Return (X, Y) of the center of cell containing provided text 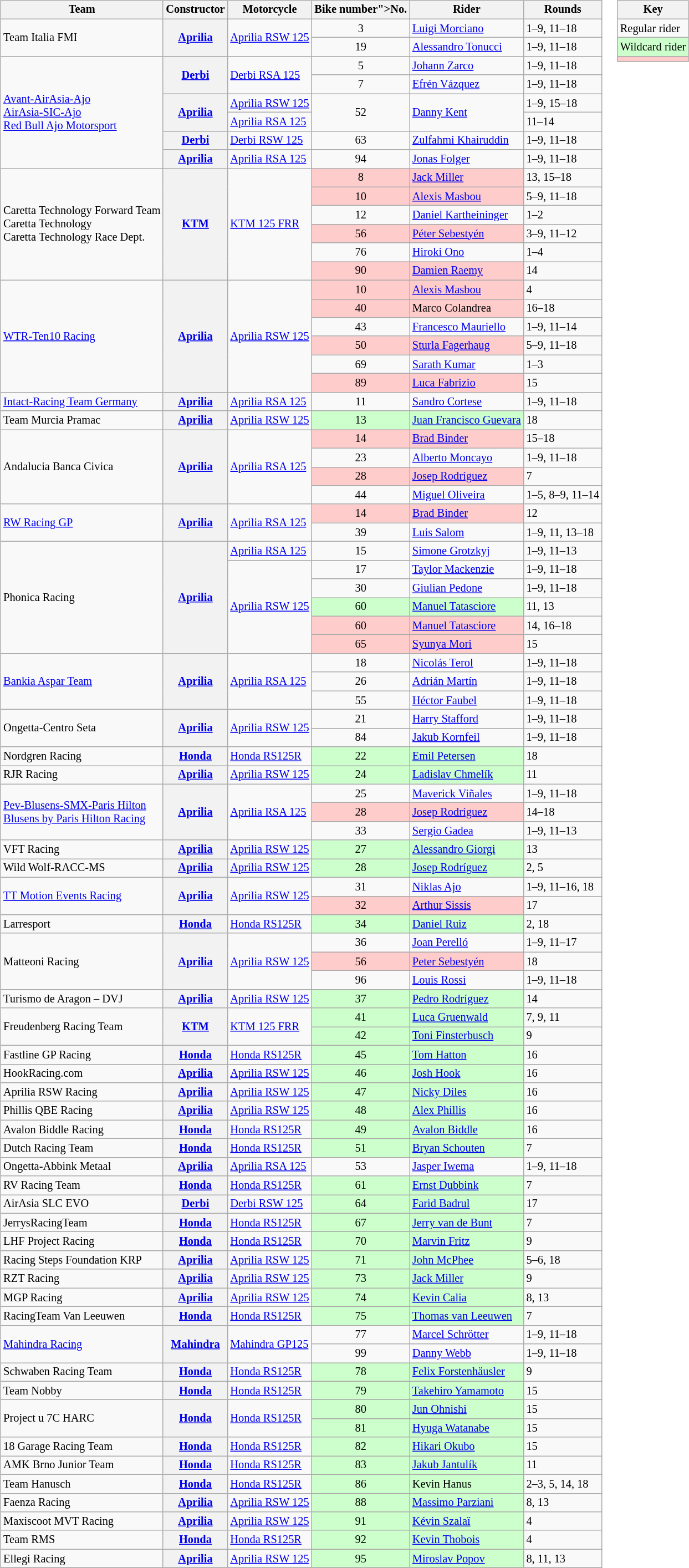
36 (361, 943)
Ellegi Racing (82, 1559)
91 (361, 1521)
VFT Racing (82, 849)
73 (361, 1279)
Team Hanusch (82, 1484)
Key (653, 10)
43 (361, 327)
99 (361, 1353)
Ernst Dubbink (467, 1185)
Sarath Kumar (467, 364)
Luigi Morciano (467, 28)
64 (361, 1204)
Maverick Viñales (467, 793)
2, 18 (563, 924)
65 (361, 644)
61 (361, 1185)
Daniel Kartheininger (467, 215)
27 (361, 849)
Wildcard rider (653, 47)
Phillis QBE Racing (82, 1111)
Taylor Mackenzie (467, 569)
5–6, 18 (563, 1260)
Freudenberg Racing Team (82, 1027)
Racing Steps Foundation KRP (82, 1260)
Efrén Vázquez (467, 84)
Larresport (82, 924)
1–9, 11–14 (563, 327)
AirAsia SLC EVO (82, 1204)
WTR-Ten10 Racing (82, 336)
44 (361, 495)
Caretta Technology Forward TeamCaretta TechnologyCaretta Technology Race Dept. (82, 225)
AMK Brno Junior Team (82, 1465)
Hikari Okubo (467, 1447)
37 (361, 999)
78 (361, 1372)
45 (361, 1055)
Héctor Faubel (467, 700)
Massimo Parziani (467, 1503)
Jerry van de Bunt (467, 1223)
Sturla Fagerhaug (467, 345)
LHF Project Racing (82, 1241)
79 (361, 1391)
Turismo de Aragon – DVJ (82, 999)
Harry Stafford (467, 719)
RV Racing Team (82, 1185)
14–18 (563, 812)
Kévin Szalaï (467, 1521)
Pev-Blusens-SMX-Paris HiltonBlusens by Paris Hilton Racing (82, 812)
Johann Zarco (467, 66)
7, 9, 11 (563, 1017)
Tom Hatton (467, 1055)
24 (361, 775)
80 (361, 1409)
18 Garage Racing Team (82, 1447)
33 (361, 831)
Matteoni Racing (82, 961)
82 (361, 1447)
John McPhee (467, 1260)
Team Italia FMI (82, 38)
51 (361, 1148)
Schwaben Racing Team (82, 1372)
Fastline GP Racing (82, 1055)
Project u 7C HARC (82, 1418)
Emil Petersen (467, 756)
Team (82, 10)
Nicky Diles (467, 1092)
Jasper Iwema (467, 1167)
63 (361, 140)
1–9, 15–18 (563, 103)
Hyuga Watanabe (467, 1428)
Andalucia Banca Civica (82, 467)
77 (361, 1335)
19 (361, 47)
71 (361, 1260)
11–14 (563, 122)
48 (361, 1111)
Derbi RSA 125 (270, 75)
47 (361, 1092)
Francesco Mauriello (467, 327)
15–18 (563, 439)
8 (361, 178)
Avant-AirAsia-AjoAirAsia-SIC-AjoRed Bull Ajo Motorsport (82, 113)
Rounds (563, 10)
Bryan Schouten (467, 1148)
Kevin Thobois (467, 1540)
Takehiro Yamamoto (467, 1391)
RJR Racing (82, 775)
Joan Perelló (467, 943)
HookRacing.com (82, 1073)
RZT Racing (82, 1279)
25 (361, 793)
11, 13 (563, 607)
Peter Sebestyén (467, 961)
Danny Kent (467, 112)
96 (361, 980)
3 (361, 28)
Kevin Calia (467, 1297)
Jonas Folger (467, 159)
Mahindra GP125 (270, 1344)
67 (361, 1223)
Kevin Hanus (467, 1484)
Bike number">No. (361, 10)
88 (361, 1503)
Intact-Racing Team Germany (82, 401)
70 (361, 1241)
Pedro Rodríguez (467, 999)
Motorcycle (270, 10)
90 (361, 271)
Farid Badrul (467, 1204)
Danny Webb (467, 1353)
92 (361, 1540)
52 (361, 112)
Péter Sebestyén (467, 234)
Josh Hook (467, 1073)
46 (361, 1073)
Dutch Racing Team (82, 1148)
RW Racing GP (82, 522)
34 (361, 924)
8, 11, 13 (563, 1559)
84 (361, 737)
Team Nobby (82, 1391)
69 (361, 364)
Ladislav Chmelík (467, 775)
Nordgren Racing (82, 756)
22 (361, 756)
Team RMS (82, 1540)
1–9, 11–16, 18 (563, 887)
Jakub Jantulík (467, 1465)
Miguel Oliveira (467, 495)
RacingTeam Van Leeuwen (82, 1316)
75 (361, 1316)
Ongetta-Abbink Metaal (82, 1167)
39 (361, 532)
Simone Grotzkyj (467, 551)
16–18 (563, 308)
Alessandro Giorgi (467, 849)
1–9, 11, 13–18 (563, 532)
41 (361, 1017)
Hiroki Ono (467, 252)
Giulian Pedone (467, 588)
14, 16–18 (563, 625)
2–3, 5, 14, 18 (563, 1484)
Alberto Moncayo (467, 457)
Jun Ohnishi (467, 1409)
Niklas Ajo (467, 887)
Alex Phillis (467, 1111)
21 (361, 719)
MGP Racing (82, 1297)
23 (361, 457)
Miroslav Popov (467, 1559)
50 (361, 345)
JerrysRacingTeam (82, 1223)
95 (361, 1559)
49 (361, 1129)
Adrián Martín (467, 681)
Marvin Fritz (467, 1241)
Jakub Kornfeil (467, 737)
Rider (467, 10)
Avalon Biddle Racing (82, 1129)
Arthur Sissis (467, 905)
Maxiscoot MVT Racing (82, 1521)
26 (361, 681)
32 (361, 905)
Luca Fabrizio (467, 383)
Bankia Aspar Team (82, 682)
Avalon Biddle (467, 1129)
Louis Rossi (467, 980)
1–4 (563, 252)
Zulfahmi Khairuddin (467, 140)
Faenza Racing (82, 1503)
42 (361, 1036)
Toni Finsterbusch (467, 1036)
1–9, 11–17 (563, 943)
1–2 (563, 215)
1–5, 8–9, 11–14 (563, 495)
3–9, 11–12 (563, 234)
30 (361, 588)
Daniel Ruiz (467, 924)
Wild Wolf-RACC-MS (82, 868)
Syunya Mori (467, 644)
89 (361, 383)
Sergio Gadea (467, 831)
Felix Forstenhäusler (467, 1372)
31 (361, 887)
Juan Francisco Guevara (467, 420)
Mahindra Racing (82, 1344)
86 (361, 1484)
76 (361, 252)
94 (361, 159)
Team Murcia Pramac (82, 420)
Marco Colandrea (467, 308)
Thomas van Leeuwen (467, 1316)
5 (361, 66)
Luis Salom (467, 532)
83 (361, 1465)
Nicolás Terol (467, 663)
Mahindra (195, 1344)
Marcel Schrötter (467, 1335)
Phonica Racing (82, 598)
13, 15–18 (563, 178)
Ongetta-Centro Seta (82, 729)
53 (361, 1167)
Aprilia RSW Racing (82, 1092)
40 (361, 308)
2, 5 (563, 868)
55 (361, 700)
74 (361, 1297)
81 (361, 1428)
Regular rider (653, 28)
1–3 (563, 364)
Sandro Cortese (467, 401)
Alessandro Tonucci (467, 47)
TT Motion Events Racing (82, 896)
Constructor (195, 10)
Damien Raemy (467, 271)
Luca Gruenwald (467, 1017)
